Detect which cell encompasses the target text, then output its (x, y) center coordinate. 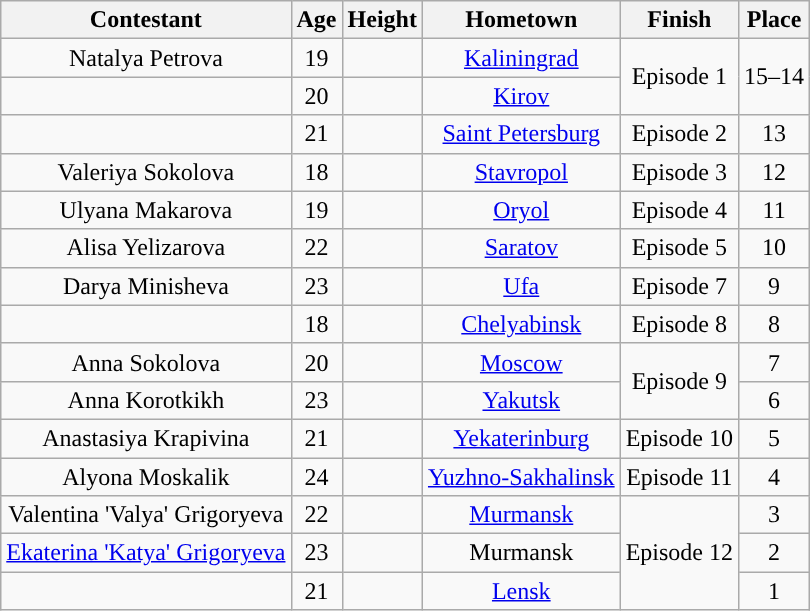
Stavropol (521, 172)
Lensk (521, 591)
12 (774, 172)
Valentina 'Valya' Grigoryeva (146, 515)
13 (774, 134)
Ulyana Makarova (146, 210)
11 (774, 210)
4 (774, 477)
Natalya Petrova (146, 58)
Alisa Yelizarova (146, 248)
Place (774, 20)
Chelyabinsk (521, 324)
Yekaterinburg (521, 438)
Episode 4 (679, 210)
Finish (679, 20)
Kaliningrad (521, 58)
Contestant (146, 20)
Episode 11 (679, 477)
1 (774, 591)
Episode 10 (679, 438)
5 (774, 438)
Darya Minisheva (146, 286)
Anastasiya Krapivina (146, 438)
Yakutsk (521, 400)
Saratov (521, 248)
Yuzhno-Sakhalinsk (521, 477)
8 (774, 324)
Anna Korotkikh (146, 400)
Ufa (521, 286)
Moscow (521, 362)
Episode 12 (679, 553)
Alyona Moskalik (146, 477)
Valeriya Sokolova (146, 172)
2 (774, 553)
Ekaterina 'Katya' Grigoryeva (146, 553)
Episode 3 (679, 172)
Episode 1 (679, 77)
3 (774, 515)
10 (774, 248)
Episode 2 (679, 134)
Episode 9 (679, 381)
Episode 8 (679, 324)
Anna Sokolova (146, 362)
9 (774, 286)
Age (316, 20)
7 (774, 362)
Hometown (521, 20)
Kirov (521, 96)
24 (316, 477)
Height (382, 20)
Saint Petersburg (521, 134)
Oryol (521, 210)
Episode 7 (679, 286)
15–14 (774, 77)
Episode 5 (679, 248)
6 (774, 400)
